Pinpoint the cell where the given text exists, returning its [x, y] midpoint coordinate. 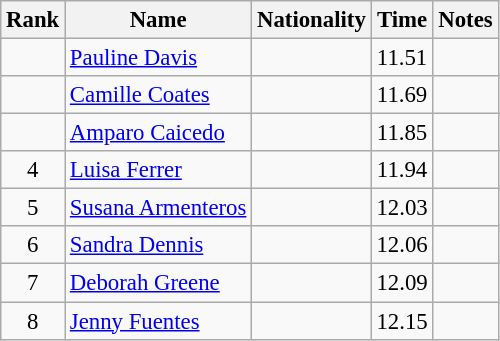
Name [158, 20]
7 [33, 283]
11.69 [402, 95]
Nationality [312, 20]
Sandra Dennis [158, 245]
Pauline Davis [158, 58]
11.94 [402, 170]
Camille Coates [158, 95]
11.51 [402, 58]
Susana Armenteros [158, 208]
12.09 [402, 283]
8 [33, 321]
12.03 [402, 208]
Deborah Greene [158, 283]
Jenny Fuentes [158, 321]
12.15 [402, 321]
12.06 [402, 245]
5 [33, 208]
Luisa Ferrer [158, 170]
Time [402, 20]
Rank [33, 20]
4 [33, 170]
Notes [466, 20]
6 [33, 245]
11.85 [402, 133]
Amparo Caicedo [158, 133]
